Detect which cell encompasses the target text, then output its [X, Y] center coordinate. 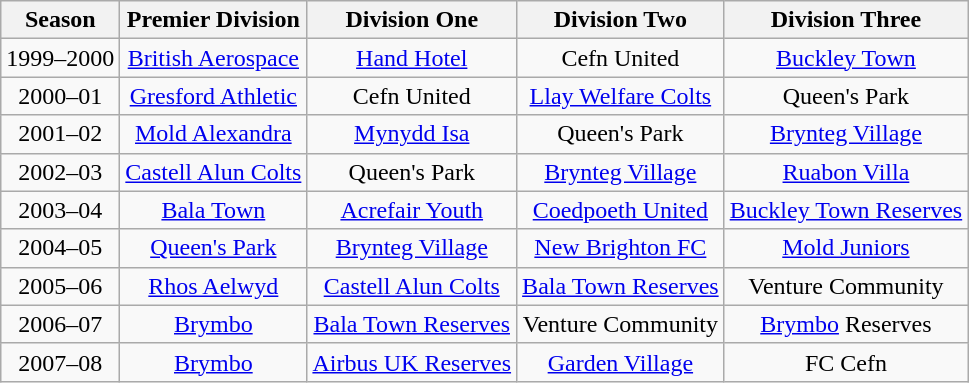
2003–04 [60, 210]
Mold Juniors [846, 248]
Garden Village [621, 362]
Buckley Town [846, 58]
2006–07 [60, 324]
Airbus UK Reserves [412, 362]
Acrefair Youth [412, 210]
Ruabon Villa [846, 172]
Premier Division [214, 20]
Brymbo Reserves [846, 324]
Bala Town [214, 210]
2005–06 [60, 286]
Division Three [846, 20]
Hand Hotel [412, 58]
Division One [412, 20]
2001–02 [60, 134]
British Aerospace [214, 58]
Llay Welfare Colts [621, 96]
2007–08 [60, 362]
Buckley Town Reserves [846, 210]
2000–01 [60, 96]
Mold Alexandra [214, 134]
Season [60, 20]
1999–2000 [60, 58]
Coedpoeth United [621, 210]
Rhos Aelwyd [214, 286]
2004–05 [60, 248]
Division Two [621, 20]
FC Cefn [846, 362]
Mynydd Isa [412, 134]
Gresford Athletic [214, 96]
2002–03 [60, 172]
New Brighton FC [621, 248]
